Determine the (x, y) coordinate at the center of the cell enclosing the given text.  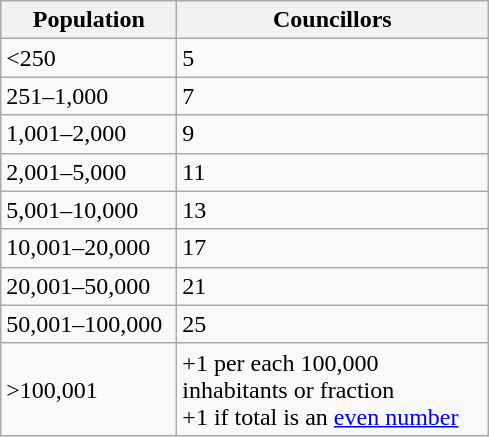
13 (332, 210)
10,001–20,000 (89, 248)
<250 (89, 58)
>100,001 (89, 389)
9 (332, 134)
Councillors (332, 20)
25 (332, 324)
2,001–5,000 (89, 172)
Population (89, 20)
20,001–50,000 (89, 286)
7 (332, 96)
17 (332, 248)
5,001–10,000 (89, 210)
+1 per each 100,000 inhabitants or fraction+1 if total is an even number (332, 389)
251–1,000 (89, 96)
21 (332, 286)
11 (332, 172)
5 (332, 58)
50,001–100,000 (89, 324)
1,001–2,000 (89, 134)
